Search for the cell housing the specified text and yield its (X, Y) center coordinate. 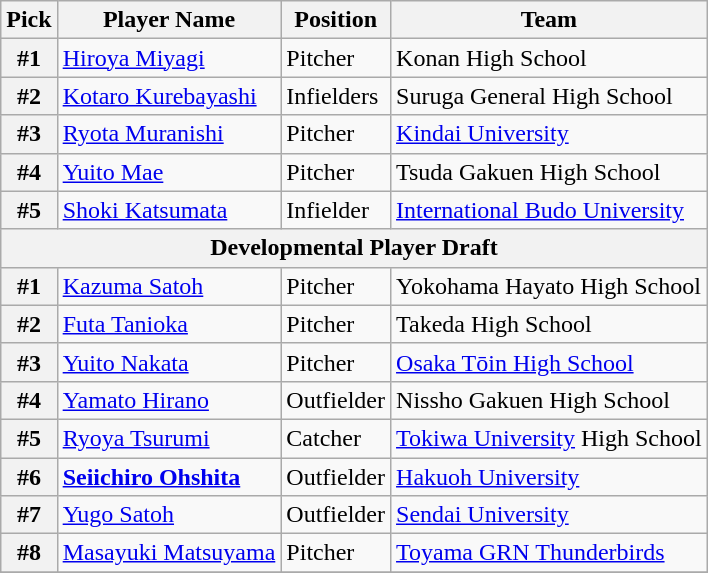
Nissho Gakuen High School (550, 400)
Takeda High School (550, 324)
Yokohama Hayato High School (550, 286)
Kotaro Kurebayashi (169, 96)
Hakuoh University (550, 477)
Toyama GRN Thunderbirds (550, 553)
Position (336, 20)
Osaka Tōin High School (550, 362)
Tsuda Gakuen High School (550, 172)
Konan High School (550, 58)
Shoki Katsumata (169, 210)
Pick (29, 20)
Masayuki Matsuyama (169, 553)
Suruga General High School (550, 96)
Futa Tanioka (169, 324)
#7 (29, 515)
Player Name (169, 20)
Tokiwa University High School (550, 438)
Kazuma Satoh (169, 286)
Yamato Hirano (169, 400)
Infielders (336, 96)
Kindai University (550, 134)
Yuito Nakata (169, 362)
Ryoya Tsurumi (169, 438)
Yugo Satoh (169, 515)
#6 (29, 477)
Seiichiro Ohshita (169, 477)
Yuito Mae (169, 172)
Developmental Player Draft (354, 248)
Ryota Muranishi (169, 134)
Team (550, 20)
#8 (29, 553)
International Budo University (550, 210)
Hiroya Miyagi (169, 58)
Infielder (336, 210)
Sendai University (550, 515)
Catcher (336, 438)
